Search for the cell housing the specified text and yield its [X, Y] center coordinate. 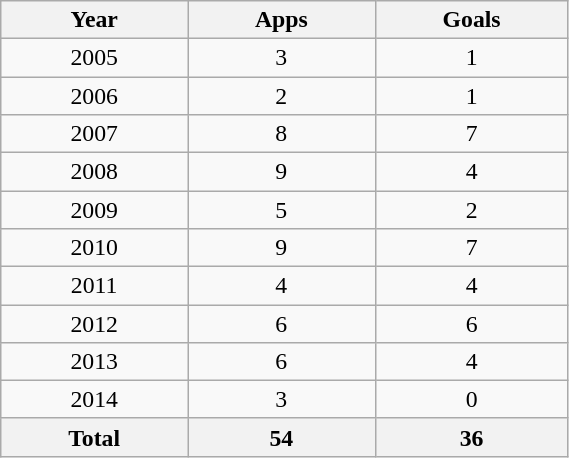
2013 [94, 361]
5 [282, 209]
Apps [282, 20]
2009 [94, 209]
Year [94, 20]
36 [472, 437]
2010 [94, 247]
2011 [94, 285]
2007 [94, 133]
8 [282, 133]
2006 [94, 96]
Goals [472, 20]
2012 [94, 323]
2014 [94, 399]
0 [472, 399]
Total [94, 437]
2008 [94, 171]
2005 [94, 58]
54 [282, 437]
